Capture the cell that displays the provided text and extract its [X, Y] central coordinate. 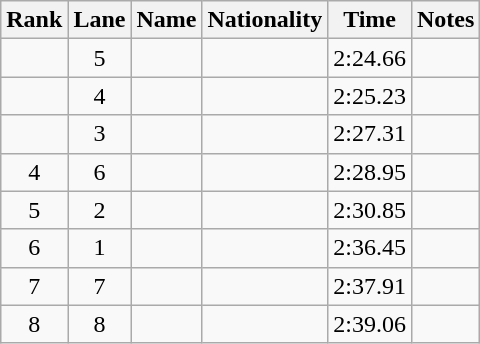
Nationality [265, 20]
2:25.23 [370, 96]
2:39.06 [370, 324]
Notes [445, 20]
Rank [34, 20]
Name [166, 20]
Time [370, 20]
2:36.45 [370, 248]
3 [100, 134]
Lane [100, 20]
2:37.91 [370, 286]
2:28.95 [370, 172]
2:27.31 [370, 134]
2:30.85 [370, 210]
1 [100, 248]
2 [100, 210]
2:24.66 [370, 58]
